Return (X, Y) of the center of cell containing provided text 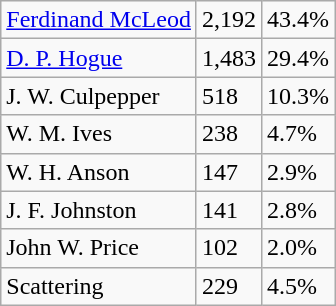
229 (228, 286)
518 (228, 96)
10.3% (298, 96)
Scattering (99, 286)
D. P. Hogue (99, 58)
43.4% (298, 20)
147 (228, 172)
W. M. Ives (99, 134)
4.7% (298, 134)
2.8% (298, 210)
J. F. Johnston (99, 210)
2.9% (298, 172)
4.5% (298, 286)
141 (228, 210)
2.0% (298, 248)
John W. Price (99, 248)
2,192 (228, 20)
238 (228, 134)
J. W. Culpepper (99, 96)
102 (228, 248)
Ferdinand McLeod (99, 20)
W. H. Anson (99, 172)
29.4% (298, 58)
1,483 (228, 58)
